Pinpoint the cell where the given text exists, returning its (x, y) midpoint coordinate. 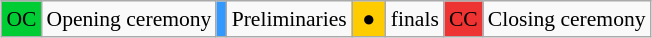
Opening ceremony (128, 19)
● (369, 19)
finals (415, 19)
OC (21, 19)
CC (464, 19)
Preliminaries (290, 19)
Closing ceremony (567, 19)
